Determine the [X, Y] coordinate at the center of the cell enclosing the given text.  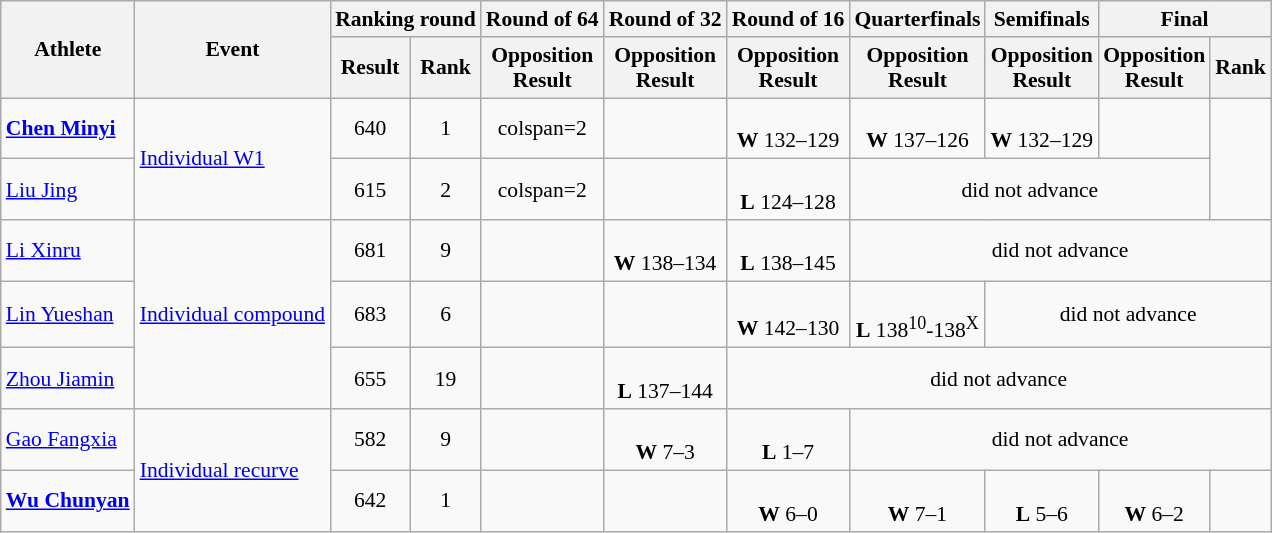
L 137–144 [666, 378]
W 138–134 [666, 250]
Quarterfinals [917, 19]
Wu Chunyan [68, 500]
L 1–7 [788, 440]
640 [370, 128]
W 7–1 [917, 500]
Individual W1 [232, 159]
642 [370, 500]
Event [232, 50]
Gao Fangxia [68, 440]
Individual recurve [232, 470]
Semifinals [1042, 19]
Round of 32 [666, 19]
Final [1184, 19]
Round of 16 [788, 19]
Liu Jing [68, 190]
582 [370, 440]
W 137–126 [917, 128]
681 [370, 250]
Round of 64 [542, 19]
2 [445, 190]
Zhou Jiamin [68, 378]
Ranking round [406, 19]
19 [445, 378]
W 6–0 [788, 500]
683 [370, 314]
6 [445, 314]
L 13810-138X [917, 314]
615 [370, 190]
W 142–130 [788, 314]
Result [370, 68]
Lin Yueshan [68, 314]
L 5–6 [1042, 500]
Individual compound [232, 314]
Chen Minyi [68, 128]
L 124–128 [788, 190]
Athlete [68, 50]
Li Xinru [68, 250]
W 6–2 [1154, 500]
L 138–145 [788, 250]
655 [370, 378]
W 7–3 [666, 440]
